Identify which cell holds the provided text, then report its (X, Y) central coordinate. 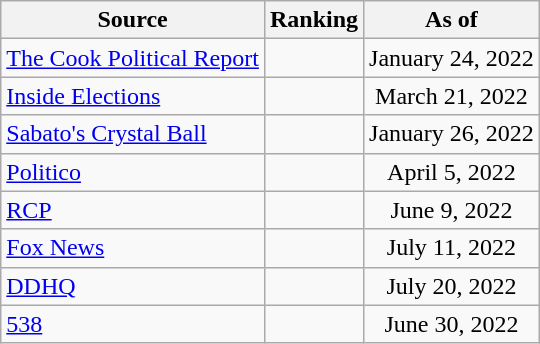
Politico (133, 172)
January 26, 2022 (452, 134)
April 5, 2022 (452, 172)
As of (452, 20)
July 20, 2022 (452, 286)
Fox News (133, 248)
Inside Elections (133, 96)
January 24, 2022 (452, 58)
July 11, 2022 (452, 248)
538 (133, 324)
June 9, 2022 (452, 210)
June 30, 2022 (452, 324)
DDHQ (133, 286)
Ranking (314, 20)
March 21, 2022 (452, 96)
Sabato's Crystal Ball (133, 134)
Source (133, 20)
RCP (133, 210)
The Cook Political Report (133, 58)
